Pinpoint the cell where the given text exists, returning its (x, y) midpoint coordinate. 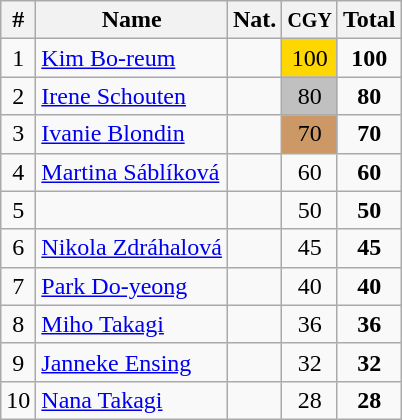
8 (18, 324)
Irene Schouten (132, 96)
Martina Sáblíková (132, 172)
Ivanie Blondin (132, 134)
2 (18, 96)
9 (18, 362)
10 (18, 400)
5 (18, 210)
6 (18, 248)
3 (18, 134)
Kim Bo-reum (132, 58)
7 (18, 286)
4 (18, 172)
Total (369, 20)
Nikola Zdráhalová (132, 248)
# (18, 20)
CGY (310, 20)
Nana Takagi (132, 400)
Nat. (254, 20)
Miho Takagi (132, 324)
1 (18, 58)
Park Do-yeong (132, 286)
Janneke Ensing (132, 362)
Name (132, 20)
